Find where the given text appears and provide that cell's center as [x, y] coordinate. 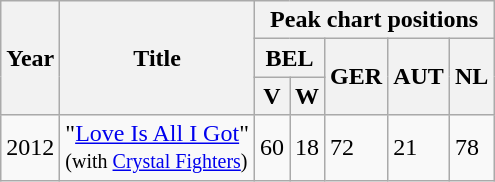
2012 [30, 148]
NL [471, 77]
18 [308, 148]
60 [272, 148]
78 [471, 148]
72 [356, 148]
Title [158, 58]
BEL [289, 58]
GER [356, 77]
W [308, 96]
Peak chart positions [374, 20]
AUT [419, 77]
"Love Is All I Got"(with Crystal Fighters) [158, 148]
V [272, 96]
Year [30, 58]
21 [419, 148]
